Return the [X, Y] coordinate for the center point of the cell that contains the specified text.  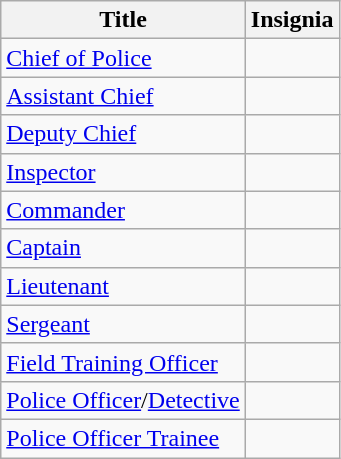
Police Officer/Detective [124, 400]
Field Training Officer [124, 362]
Chief of Police [124, 58]
Assistant Chief [124, 96]
Sergeant [124, 324]
Police Officer Trainee [124, 438]
Title [124, 20]
Lieutenant [124, 286]
Captain [124, 248]
Commander [124, 210]
Insignia [292, 20]
Deputy Chief [124, 134]
Inspector [124, 172]
